Capture the cell that displays the provided text and extract its (X, Y) central coordinate. 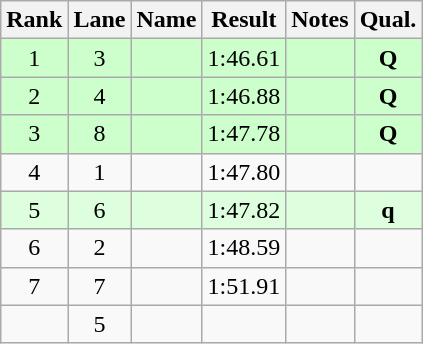
1:51.91 (244, 286)
1:47.80 (244, 172)
q (388, 210)
Qual. (388, 20)
1:47.82 (244, 210)
Name (166, 20)
1:48.59 (244, 248)
Rank (34, 20)
1:47.78 (244, 134)
Lane (100, 20)
8 (100, 134)
1:46.88 (244, 96)
Notes (320, 20)
1:46.61 (244, 58)
Result (244, 20)
